Pinpoint the cell where the given text exists, returning its (x, y) midpoint coordinate. 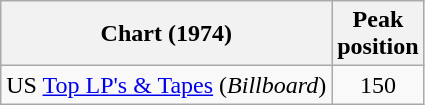
Chart (1974) (166, 34)
US Top LP's & Tapes (Billboard) (166, 85)
Peakposition (378, 34)
150 (378, 85)
